Output the [x, y] coordinate of the center of the cell containing the given text.  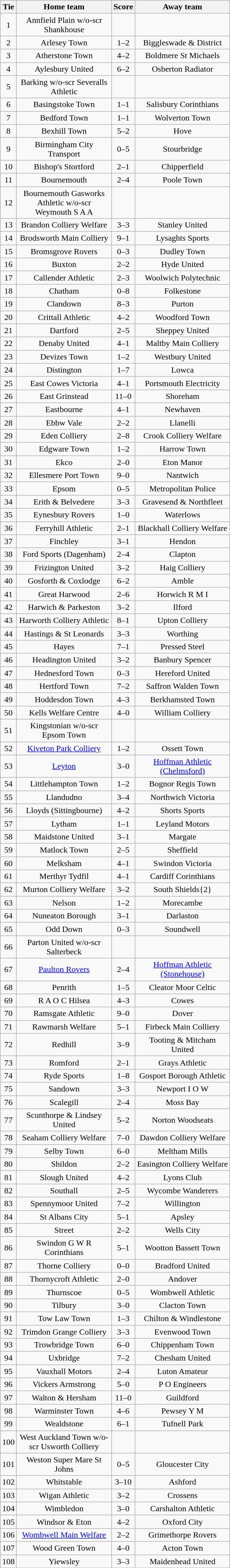
Crook Colliery Welfare [182, 436]
Vauxhall Motors [64, 1371]
Stourbridge [182, 149]
Lyons Club [182, 1177]
Ramsgate Athletic [64, 1014]
55 [8, 797]
58 [8, 837]
Hove [182, 131]
Nuneaton Borough [64, 916]
Stanley United [182, 225]
Acton Town [182, 1548]
27 [8, 409]
Hayes [64, 647]
Sandown [64, 1089]
Shoreham [182, 396]
13 [8, 225]
Annfield Plain w/o-scr Shankhouse [64, 25]
43 [8, 620]
Finchley [64, 541]
Ellesmere Port Town [64, 475]
2–3 [123, 278]
Denaby United [64, 344]
25 [8, 383]
Murton Colliery Welfare [64, 890]
30 [8, 449]
91 [8, 1318]
Salisbury Corinthians [182, 105]
Upton Colliery [182, 620]
66 [8, 947]
Newport I O W [182, 1089]
Odd Down [64, 929]
Callender Athletic [64, 278]
Wood Green Town [64, 1548]
41 [8, 594]
31 [8, 462]
101 [8, 1464]
Saffron Walden Town [182, 686]
Darlaston [182, 916]
Rawmarsh Welfare [64, 1027]
Folkestone [182, 291]
Shorts Sports [182, 810]
Warminster Town [64, 1411]
Luton Amateur [182, 1371]
64 [8, 916]
Willington [182, 1204]
East Grinstead [64, 396]
Cleator Moor Celtic [182, 987]
Romford [64, 1062]
93 [8, 1345]
2–8 [123, 436]
Walton & Hersham [64, 1398]
Chilton & Windlestone [182, 1318]
62 [8, 890]
32 [8, 475]
5–0 [123, 1384]
Meltham Mills [182, 1151]
8 [8, 131]
Tufnell Park [182, 1424]
Frizington United [64, 568]
76 [8, 1102]
Morecambe [182, 903]
95 [8, 1371]
83 [8, 1204]
60 [8, 863]
Wigan Athletic [64, 1495]
15 [8, 251]
Uxbridge [64, 1358]
Wootton Bassett Town [182, 1248]
Yiewsley [64, 1561]
Llandudno [64, 797]
Hoffman Athletic (Chelmsford) [182, 766]
Westbury United [182, 357]
Hoffman Athletic (Stonehouse) [182, 970]
9–1 [123, 238]
Selby Town [64, 1151]
99 [8, 1424]
Leyton [64, 766]
Tow Law Town [64, 1318]
3–4 [123, 797]
53 [8, 766]
Poole Town [182, 180]
3–9 [123, 1044]
56 [8, 810]
108 [8, 1561]
Pewsey Y M [182, 1411]
Wimbledon [64, 1508]
98 [8, 1411]
Eynesbury Rovers [64, 515]
33 [8, 489]
East Cowes Victoria [64, 383]
Devizes Town [64, 357]
Boldmere St Michaels [182, 56]
Bournemouth Gasworks Athletic w/o-scr Weymouth S A A [64, 202]
Hendon [182, 541]
Trowbridge Town [64, 1345]
Swindon Victoria [182, 863]
Slough United [64, 1177]
Sheppey United [182, 330]
Harrow Town [182, 449]
26 [8, 396]
Wombwell Athletic [182, 1292]
68 [8, 987]
Buxton [64, 265]
Crossens [182, 1495]
Spennymoor United [64, 1204]
Bognor Regis Town [182, 784]
Firbeck Main Colliery [182, 1027]
Lysaghts Sports [182, 238]
65 [8, 929]
40 [8, 581]
Northwich Victoria [182, 797]
Kiveton Park Colliery [64, 748]
Ebbw Vale [64, 423]
Blackhall Colliery Welfare [182, 528]
Hereford United [182, 673]
73 [8, 1062]
4–6 [123, 1411]
77 [8, 1120]
48 [8, 686]
Chesham United [182, 1358]
Oxford City [182, 1522]
Tie [8, 7]
Melksham [64, 863]
Redhill [64, 1044]
7–1 [123, 647]
Weston Super Mare St Johns [64, 1464]
67 [8, 970]
Grimethorpe Rovers [182, 1535]
Great Harwood [64, 594]
Worthing [182, 633]
Basingstoke Town [64, 105]
Penrith [64, 987]
Wombwell Main Welfare [64, 1535]
Trimdon Grange Colliery [64, 1331]
Carshalton Athletic [182, 1508]
Haig Colliery [182, 568]
89 [8, 1292]
102 [8, 1482]
14 [8, 238]
12 [8, 202]
23 [8, 357]
17 [8, 278]
29 [8, 436]
85 [8, 1230]
3–10 [123, 1482]
Dudley Town [182, 251]
82 [8, 1191]
54 [8, 784]
South Shields{2} [182, 890]
7 [8, 118]
Hyde United [182, 265]
106 [8, 1535]
Scalegill [64, 1102]
0–0 [123, 1266]
Gosforth & Coxlodge [64, 581]
Ford Sports (Dagenham) [64, 554]
Margate [182, 837]
Score [123, 7]
Waterlows [182, 515]
1–3 [123, 1318]
Ferryhill Athletic [64, 528]
Llanelli [182, 423]
William Colliery [182, 713]
Eden Colliery [64, 436]
Harwich & Parkeston [64, 607]
51 [8, 731]
Merthyr Tydfil [64, 876]
Woolwich Polytechnic [182, 278]
Aylesbury United [64, 69]
84 [8, 1217]
24 [8, 370]
Brandon Colliery Welfare [64, 225]
Away team [182, 7]
1–7 [123, 370]
West Auckland Town w/o-scr Usworth Colliery [64, 1442]
Tilbury [64, 1305]
Wycombe Wanderers [182, 1191]
92 [8, 1331]
Leyland Motors [182, 823]
Distington [64, 370]
18 [8, 291]
Hoddesdon Town [64, 700]
R A O C Hilsea [64, 1000]
16 [8, 265]
2 [8, 43]
Gravesend & Northfleet [182, 502]
78 [8, 1138]
Ekco [64, 462]
107 [8, 1548]
Thorne Colliery [64, 1266]
Purton [182, 304]
Atherstone Town [64, 56]
10 [8, 167]
Easington Colliery Welfare [182, 1164]
79 [8, 1151]
96 [8, 1384]
Harworth Colliery Athletic [64, 620]
69 [8, 1000]
94 [8, 1358]
Ryde Sports [64, 1076]
8–1 [123, 620]
11 [8, 180]
Cowes [182, 1000]
81 [8, 1177]
61 [8, 876]
Nelson [64, 903]
Clandown [64, 304]
Crittall Athletic [64, 317]
Kells Welfare Centre [64, 713]
Horwich R M I [182, 594]
Evenwood Town [182, 1331]
Wealdstone [64, 1424]
St Albans City [64, 1217]
Dawdon Colliery Welfare [182, 1138]
Moss Bay [182, 1102]
Woodford Town [182, 317]
Epsom [64, 489]
57 [8, 823]
Pressed Steel [182, 647]
100 [8, 1442]
Birmingham City Transport [64, 149]
Grays Athletic [182, 1062]
49 [8, 700]
8–3 [123, 304]
Dartford [64, 330]
34 [8, 502]
71 [8, 1027]
Ossett Town [182, 748]
Soundwell [182, 929]
Guildford [182, 1398]
Clacton Town [182, 1305]
Apsley [182, 1217]
104 [8, 1508]
Bradford United [182, 1266]
86 [8, 1248]
Scunthorpe & Lindsey United [64, 1120]
3 [8, 56]
0–8 [123, 291]
1 [8, 25]
Portsmouth Electricity [182, 383]
97 [8, 1398]
5 [8, 87]
Bexhill Town [64, 131]
4 [8, 69]
Bedford Town [64, 118]
Metropolitan Police [182, 489]
Brodsworth Main Colliery [64, 238]
Thornycroft Athletic [64, 1279]
38 [8, 554]
7–0 [123, 1138]
Chipperfield [182, 167]
9 [8, 149]
20 [8, 317]
74 [8, 1076]
Gloucester City [182, 1464]
80 [8, 1164]
Hertford Town [64, 686]
Arlesey Town [64, 43]
63 [8, 903]
Vickers Armstrong [64, 1384]
6 [8, 105]
90 [8, 1305]
Swindon G W R Corinthians [64, 1248]
88 [8, 1279]
1–5 [123, 987]
Shildon [64, 1164]
35 [8, 515]
Chatham [64, 291]
70 [8, 1014]
1–0 [123, 515]
75 [8, 1089]
Ashford [182, 1482]
Erith & Belvedere [64, 502]
50 [8, 713]
Lowca [182, 370]
2–6 [123, 594]
87 [8, 1266]
Chippenham Town [182, 1345]
Whitstable [64, 1482]
28 [8, 423]
72 [8, 1044]
44 [8, 633]
Newhaven [182, 409]
Bromsgrove Rovers [64, 251]
Windsor & Eton [64, 1522]
Eastbourne [64, 409]
Bishop's Stortford [64, 167]
Kingstonian w/o-scr Epsom Town [64, 731]
6–1 [123, 1424]
36 [8, 528]
Maidstone United [64, 837]
Parton United w/o-scr Salterbeck [64, 947]
Wells City [182, 1230]
Headington United [64, 660]
Banbury Spencer [182, 660]
Lloyds (Sittingbourne) [64, 810]
Berkhamsted Town [182, 700]
Eton Manor [182, 462]
Seaham Colliery Welfare [64, 1138]
103 [8, 1495]
52 [8, 748]
45 [8, 647]
Hastings & St Leonards [64, 633]
47 [8, 673]
P O Engineers [182, 1384]
Biggleswade & District [182, 43]
Maltby Main Colliery [182, 344]
Edgware Town [64, 449]
Dover [182, 1014]
Southall [64, 1191]
Thurnscoe [64, 1292]
105 [8, 1522]
Norton Woodseats [182, 1120]
Osberton Radiator [182, 69]
Andover [182, 1279]
Tooting & Mitcham United [182, 1044]
Bournemouth [64, 180]
59 [8, 850]
Matlock Town [64, 850]
Hednesford Town [64, 673]
21 [8, 330]
46 [8, 660]
Gosport Borough Athletic [182, 1076]
22 [8, 344]
39 [8, 568]
Amble [182, 581]
Home team [64, 7]
Street [64, 1230]
Barking w/o-scr Severalls Athletic [64, 87]
Littlehampton Town [64, 784]
37 [8, 541]
Nantwich [182, 475]
1–8 [123, 1076]
Wolverton Town [182, 118]
Lytham [64, 823]
42 [8, 607]
Maidenhead United [182, 1561]
Paulton Rovers [64, 970]
Ilford [182, 607]
Cardiff Corinthians [182, 876]
Clapton [182, 554]
19 [8, 304]
Sheffield [182, 850]
